Extract the (x, y) coordinate from the center of the cell holding the provided text.  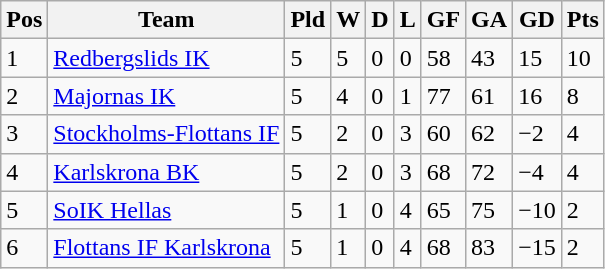
−4 (538, 172)
16 (538, 96)
72 (490, 172)
62 (490, 134)
GD (538, 20)
Stockholms-Flottans IF (166, 134)
L (408, 20)
15 (538, 58)
8 (582, 96)
−15 (538, 248)
60 (443, 134)
58 (443, 58)
GA (490, 20)
Team (166, 20)
GF (443, 20)
43 (490, 58)
Pld (308, 20)
83 (490, 248)
−2 (538, 134)
61 (490, 96)
6 (24, 248)
Flottans IF Karlskrona (166, 248)
65 (443, 210)
77 (443, 96)
W (348, 20)
Pos (24, 20)
75 (490, 210)
10 (582, 58)
−10 (538, 210)
D (380, 20)
Redbergslids IK (166, 58)
Majornas IK (166, 96)
SoIK Hellas (166, 210)
Karlskrona BK (166, 172)
Pts (582, 20)
